Provide the (x, y) coordinate of the cell's center where the given text is located.  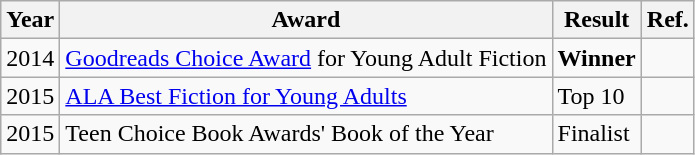
Winner (596, 58)
Year (30, 20)
Teen Choice Book Awards' Book of the Year (306, 134)
Finalist (596, 134)
Award (306, 20)
Goodreads Choice Award for Young Adult Fiction (306, 58)
2014 (30, 58)
ALA Best Fiction for Young Adults (306, 96)
Top 10 (596, 96)
Result (596, 20)
Ref. (668, 20)
